Find where the given text appears and provide that cell's center as [x, y] coordinate. 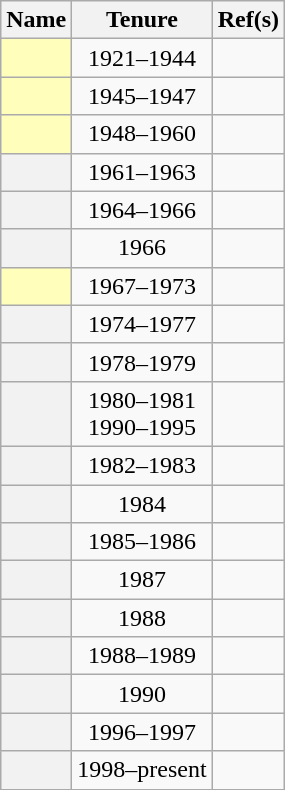
1987 [142, 580]
1967–1973 [142, 286]
1988–1989 [142, 656]
1945–1947 [142, 96]
1978–1979 [142, 362]
1980–19811990–1995 [142, 414]
1974–1977 [142, 324]
1988 [142, 618]
Name [36, 20]
1966 [142, 248]
1984 [142, 503]
1982–1983 [142, 465]
1998–present [142, 770]
1985–1986 [142, 542]
1996–1997 [142, 732]
1964–1966 [142, 210]
1961–1963 [142, 172]
Ref(s) [248, 20]
Tenure [142, 20]
1948–1960 [142, 134]
1990 [142, 694]
1921–1944 [142, 58]
